Pinpoint the cell where the given text exists, returning its (X, Y) midpoint coordinate. 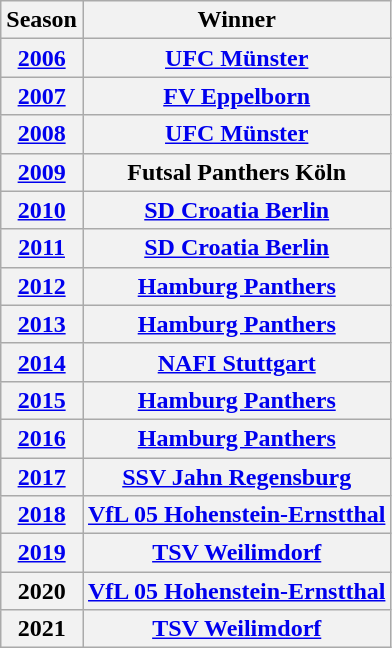
2008 (42, 134)
2019 (42, 553)
FV Eppelborn (236, 96)
2018 (42, 515)
2006 (42, 58)
Season (42, 20)
2017 (42, 477)
2020 (42, 591)
Futsal Panthers Köln (236, 172)
2010 (42, 210)
2016 (42, 438)
NAFI Stuttgart (236, 362)
2021 (42, 629)
2015 (42, 400)
SSV Jahn Regensburg (236, 477)
2011 (42, 248)
2012 (42, 286)
2007 (42, 96)
2009 (42, 172)
2013 (42, 324)
Winner (236, 20)
2014 (42, 362)
